Detect which cell encompasses the target text, then output its (x, y) center coordinate. 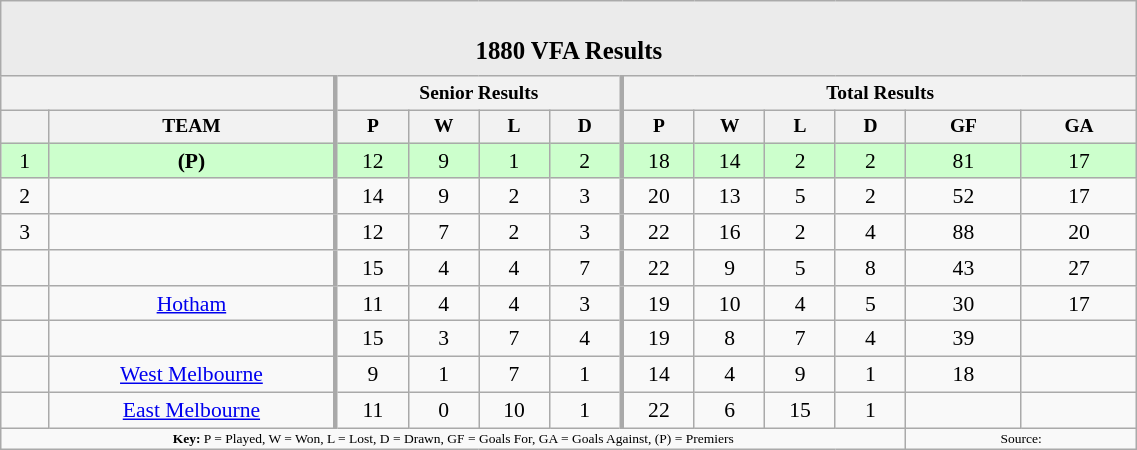
East Melbourne (192, 410)
Source: (1022, 439)
TEAM (192, 126)
0 (443, 410)
16 (729, 232)
52 (964, 197)
Hotham (192, 304)
(P) (192, 161)
39 (964, 339)
43 (964, 268)
Senior Results (479, 94)
GF (964, 126)
Total Results (880, 94)
88 (964, 232)
30 (964, 304)
81 (964, 161)
6 (729, 410)
Key: P = Played, W = Won, L = Lost, D = Drawn, GF = Goals For, GA = Goals Against, (P) = Premiers (454, 439)
27 (1079, 268)
13 (729, 197)
West Melbourne (192, 375)
GA (1079, 126)
